From the cell containing the given text, extract its center point as [x, y] coordinate. 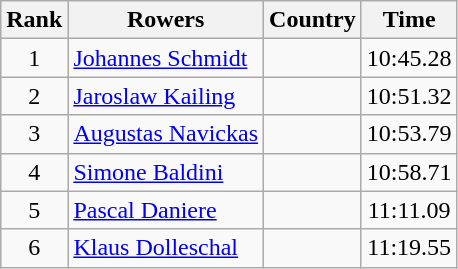
1 [34, 58]
10:53.79 [409, 134]
5 [34, 210]
Simone Baldini [166, 172]
6 [34, 248]
10:58.71 [409, 172]
11:19.55 [409, 248]
10:45.28 [409, 58]
Klaus Dolleschal [166, 248]
Country [313, 20]
11:11.09 [409, 210]
2 [34, 96]
Time [409, 20]
Jaroslaw Kailing [166, 96]
Rowers [166, 20]
Rank [34, 20]
Augustas Navickas [166, 134]
3 [34, 134]
10:51.32 [409, 96]
Pascal Daniere [166, 210]
4 [34, 172]
Johannes Schmidt [166, 58]
